From the cell containing the given text, extract its center point as [X, Y] coordinate. 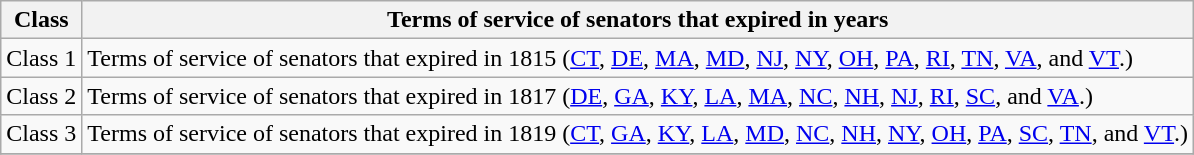
Terms of service of senators that expired in years [638, 20]
Terms of service of senators that expired in 1817 (DE, GA, KY, LA, MA, NC, NH, NJ, RI, SC, and VA.) [638, 96]
Class 3 [42, 134]
Class 1 [42, 58]
Terms of service of senators that expired in 1815 (CT, DE, MA, MD, NJ, NY, OH, PA, RI, TN, VA, and VT.) [638, 58]
Class [42, 20]
Terms of service of senators that expired in 1819 (CT, GA, KY, LA, MD, NC, NH, NY, OH, PA, SC, TN, and VT.) [638, 134]
Class 2 [42, 96]
